Detect which cell encompasses the target text, then output its [X, Y] center coordinate. 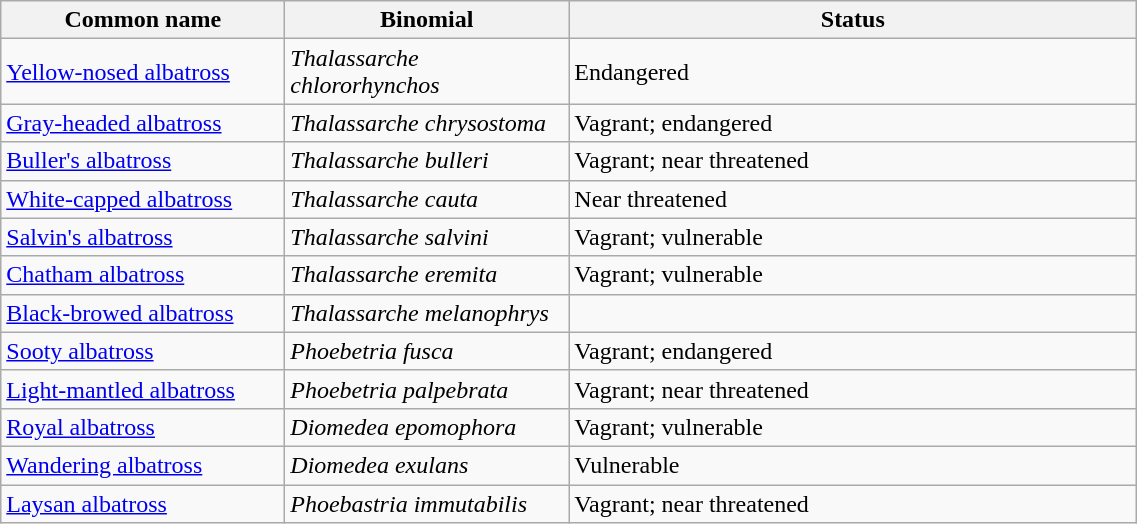
Diomedea epomophora [427, 427]
Thalassarche bulleri [427, 161]
Thalassarche chrysostoma [427, 123]
Near threatened [853, 199]
Phoebetria fusca [427, 351]
Laysan albatross [143, 503]
White-capped albatross [143, 199]
Common name [143, 20]
Yellow-nosed albatross [143, 72]
Royal albatross [143, 427]
Chatham albatross [143, 275]
Vulnerable [853, 465]
Phoebetria palpebrata [427, 389]
Diomedea exulans [427, 465]
Endangered [853, 72]
Sooty albatross [143, 351]
Thalassarche chlororhynchos [427, 72]
Binomial [427, 20]
Buller's albatross [143, 161]
Wandering albatross [143, 465]
Black-browed albatross [143, 313]
Status [853, 20]
Thalassarche eremita [427, 275]
Phoebastria immutabilis [427, 503]
Thalassarche salvini [427, 237]
Gray-headed albatross [143, 123]
Light-mantled albatross [143, 389]
Thalassarche melanophrys [427, 313]
Salvin's albatross [143, 237]
Thalassarche cauta [427, 199]
